Determine the [x, y] coordinate at the center of the cell enclosing the given text.  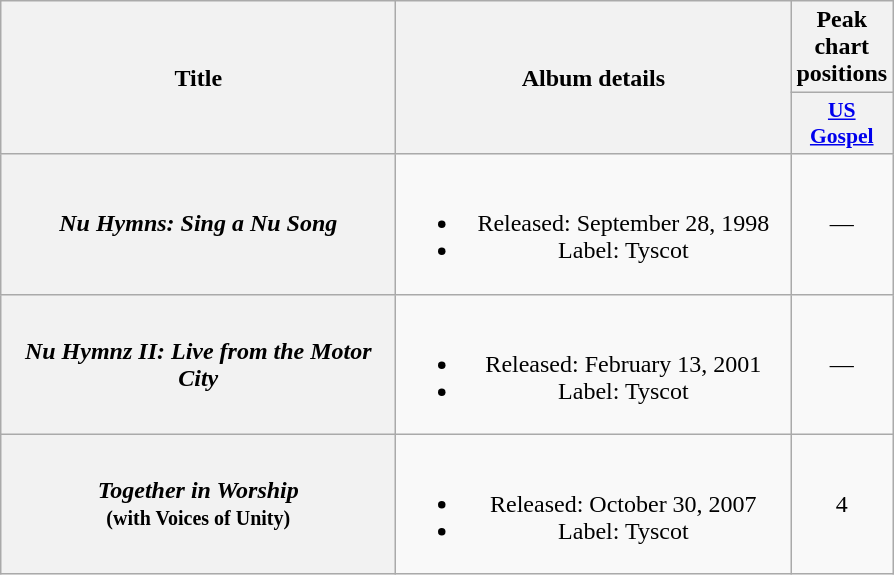
Nu Hymns: Sing a Nu Song [198, 224]
Released: October 30, 2007Label: Tyscot [594, 504]
Released: February 13, 2001Label: Tyscot [594, 364]
Title [198, 78]
Nu Hymnz II: Live from the Motor City [198, 364]
Together in Worship(with Voices of Unity) [198, 504]
Released: September 28, 1998Label: Tyscot [594, 224]
USGospel [842, 124]
Peak chart positions [842, 47]
Album details [594, 78]
4 [842, 504]
